Determine the (X, Y) coordinate at the center of the cell enclosing the given text.  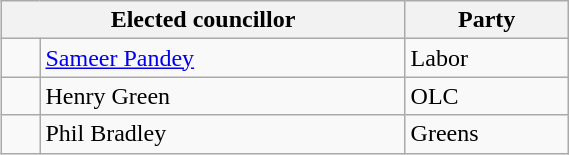
Labor (486, 58)
Phil Bradley (222, 134)
OLC (486, 96)
Elected councillor (203, 20)
Sameer Pandey (222, 58)
Henry Green (222, 96)
Party (486, 20)
Greens (486, 134)
